Detect which cell encompasses the target text, then output its [x, y] center coordinate. 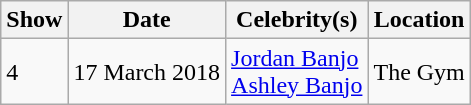
4 [34, 72]
Date [147, 20]
Show [34, 20]
Celebrity(s) [297, 20]
The Gym [419, 72]
Location [419, 20]
17 March 2018 [147, 72]
Jordan BanjoAshley Banjo [297, 72]
